Identify which cell holds the provided text, then report its [X, Y] central coordinate. 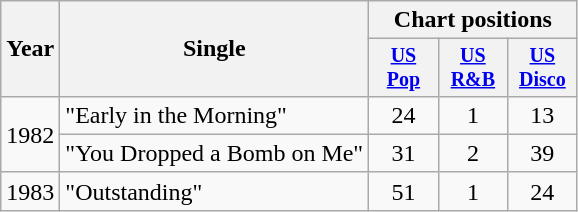
"You Dropped a Bomb on Me" [214, 153]
51 [404, 191]
Chart positions [473, 20]
2 [472, 153]
USPop [404, 68]
USDisco [542, 68]
39 [542, 153]
"Early in the Morning" [214, 115]
1983 [30, 191]
31 [404, 153]
1982 [30, 134]
USR&B [472, 68]
13 [542, 115]
Single [214, 49]
"Outstanding" [214, 191]
Year [30, 49]
